Output the [x, y] coordinate of the center of the cell containing the given text.  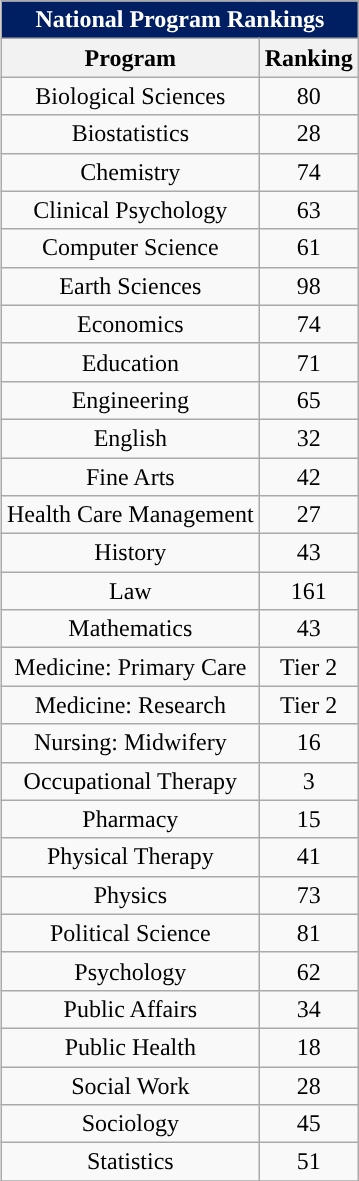
98 [308, 286]
Chemistry [131, 172]
80 [308, 96]
51 [308, 1162]
Nursing: Midwifery [131, 743]
61 [308, 248]
National Program Rankings [180, 20]
Biostatistics [131, 134]
Fine Arts [131, 477]
63 [308, 210]
161 [308, 591]
71 [308, 362]
65 [308, 400]
Political Science [131, 933]
3 [308, 781]
Pharmacy [131, 819]
81 [308, 933]
Clinical Psychology [131, 210]
62 [308, 971]
18 [308, 1047]
Occupational Therapy [131, 781]
Program [131, 58]
34 [308, 1009]
Earth Sciences [131, 286]
Psychology [131, 971]
Computer Science [131, 248]
History [131, 553]
42 [308, 477]
English [131, 438]
Physics [131, 895]
Engineering [131, 400]
Social Work [131, 1085]
Law [131, 591]
Medicine: Primary Care [131, 667]
Statistics [131, 1162]
27 [308, 515]
41 [308, 857]
45 [308, 1124]
Sociology [131, 1124]
Public Affairs [131, 1009]
Ranking [308, 58]
Physical Therapy [131, 857]
15 [308, 819]
Mathematics [131, 629]
32 [308, 438]
Health Care Management [131, 515]
Education [131, 362]
Medicine: Research [131, 705]
73 [308, 895]
Public Health [131, 1047]
16 [308, 743]
Economics [131, 324]
Biological Sciences [131, 96]
